Output the [X, Y] coordinate of the center of the cell containing the given text.  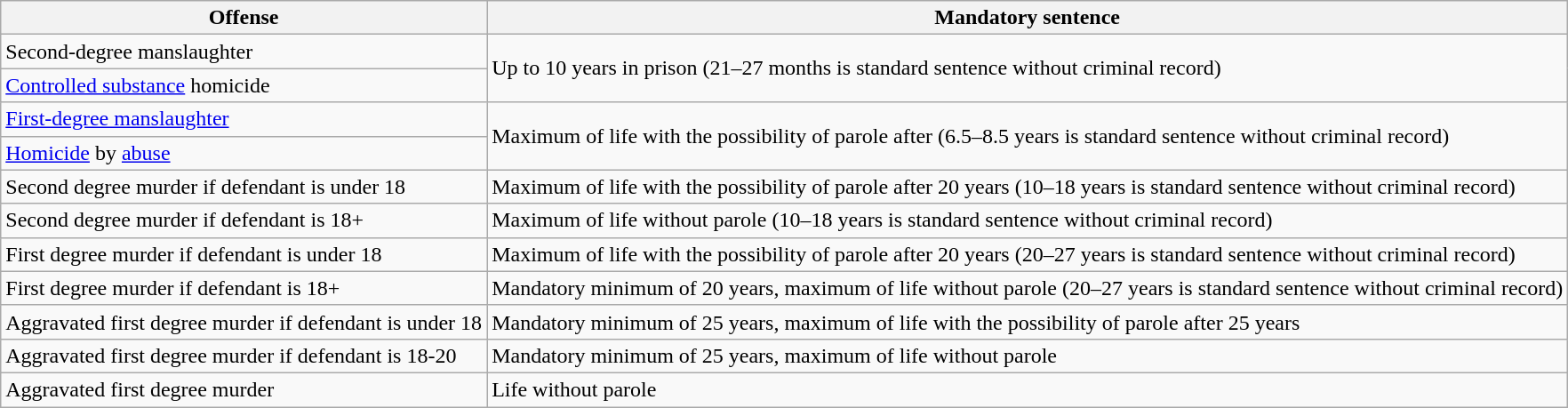
First degree murder if defendant is 18+ [244, 288]
Maximum of life with the possibility of parole after 20 years (10–18 years is standard sentence without criminal record) [1028, 187]
Aggravated first degree murder if defendant is 18-20 [244, 356]
Maximum of life with the possibility of parole after (6.5–8.5 years is standard sentence without criminal record) [1028, 136]
Second degree murder if defendant is under 18 [244, 187]
Life without parole [1028, 389]
Mandatory minimum of 25 years, maximum of life without parole [1028, 356]
First-degree manslaughter [244, 119]
Maximum of life with the possibility of parole after 20 years (20–27 years is standard sentence without criminal record) [1028, 254]
Second degree murder if defendant is 18+ [244, 220]
Mandatory minimum of 25 years, maximum of life with the possibility of parole after 25 years [1028, 322]
First degree murder if defendant is under 18 [244, 254]
Controlled substance homicide [244, 85]
Up to 10 years in prison (21–27 months is standard sentence without criminal record) [1028, 68]
Mandatory minimum of 20 years, maximum of life without parole (20–27 years is standard sentence without criminal record) [1028, 288]
Aggravated first degree murder if defendant is under 18 [244, 322]
Second-degree manslaughter [244, 52]
Homicide by abuse [244, 153]
Aggravated first degree murder [244, 389]
Offense [244, 18]
Maximum of life without parole (10–18 years is standard sentence without criminal record) [1028, 220]
Mandatory sentence [1028, 18]
